Output the (x, y) coordinate of the center of the cell containing the given text.  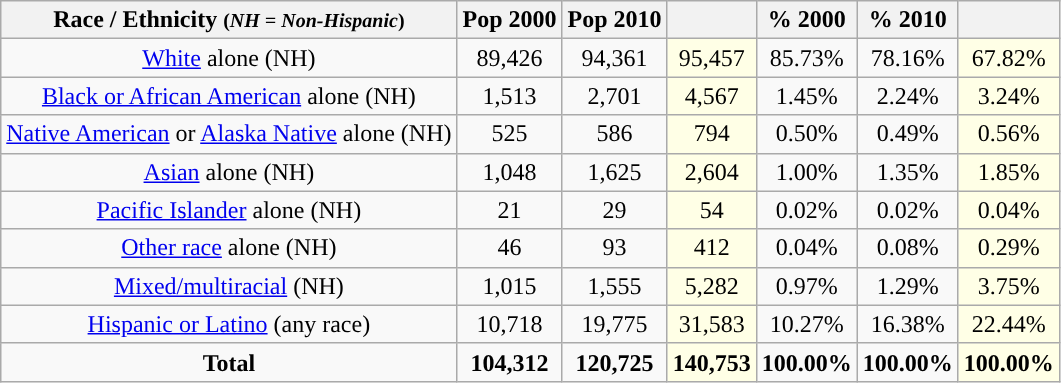
0.97% (806, 286)
Pacific Islander alone (NH) (229, 210)
0.08% (908, 248)
95,457 (712, 58)
Black or African American alone (NH) (229, 96)
19,775 (614, 324)
Hispanic or Latino (any race) (229, 324)
0.29% (1008, 248)
Other race alone (NH) (229, 248)
Race / Ethnicity (NH = Non-Hispanic) (229, 20)
586 (614, 134)
2,701 (614, 96)
Total (229, 362)
1,625 (614, 172)
46 (510, 248)
1.29% (908, 286)
1,513 (510, 96)
Native American or Alaska Native alone (NH) (229, 134)
1,048 (510, 172)
2,604 (712, 172)
120,725 (614, 362)
93 (614, 248)
31,583 (712, 324)
54 (712, 210)
1,015 (510, 286)
22.44% (1008, 324)
0.49% (908, 134)
794 (712, 134)
4,567 (712, 96)
Mixed/multiracial (NH) (229, 286)
1.85% (1008, 172)
78.16% (908, 58)
140,753 (712, 362)
0.50% (806, 134)
Asian alone (NH) (229, 172)
2.24% (908, 96)
0.56% (1008, 134)
Pop 2010 (614, 20)
% 2010 (908, 20)
104,312 (510, 362)
3.75% (1008, 286)
16.38% (908, 324)
Pop 2000 (510, 20)
29 (614, 210)
1,555 (614, 286)
% 2000 (806, 20)
1.00% (806, 172)
White alone (NH) (229, 58)
85.73% (806, 58)
1.35% (908, 172)
10,718 (510, 324)
525 (510, 134)
10.27% (806, 324)
412 (712, 248)
21 (510, 210)
89,426 (510, 58)
94,361 (614, 58)
67.82% (1008, 58)
3.24% (1008, 96)
1.45% (806, 96)
5,282 (712, 286)
